From the cell containing the given text, extract its center point as (X, Y) coordinate. 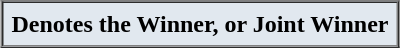
Denotes the Winner, or Joint Winner (200, 24)
